Scan for the cell matching the given text and deliver its (X, Y) coordinate at center. 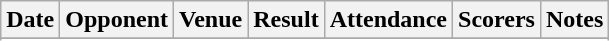
Scorers (497, 20)
Date (30, 20)
Notes (574, 20)
Venue (211, 20)
Attendance (388, 20)
Opponent (117, 20)
Result (286, 20)
